Pinpoint the cell where the given text exists, returning its (x, y) midpoint coordinate. 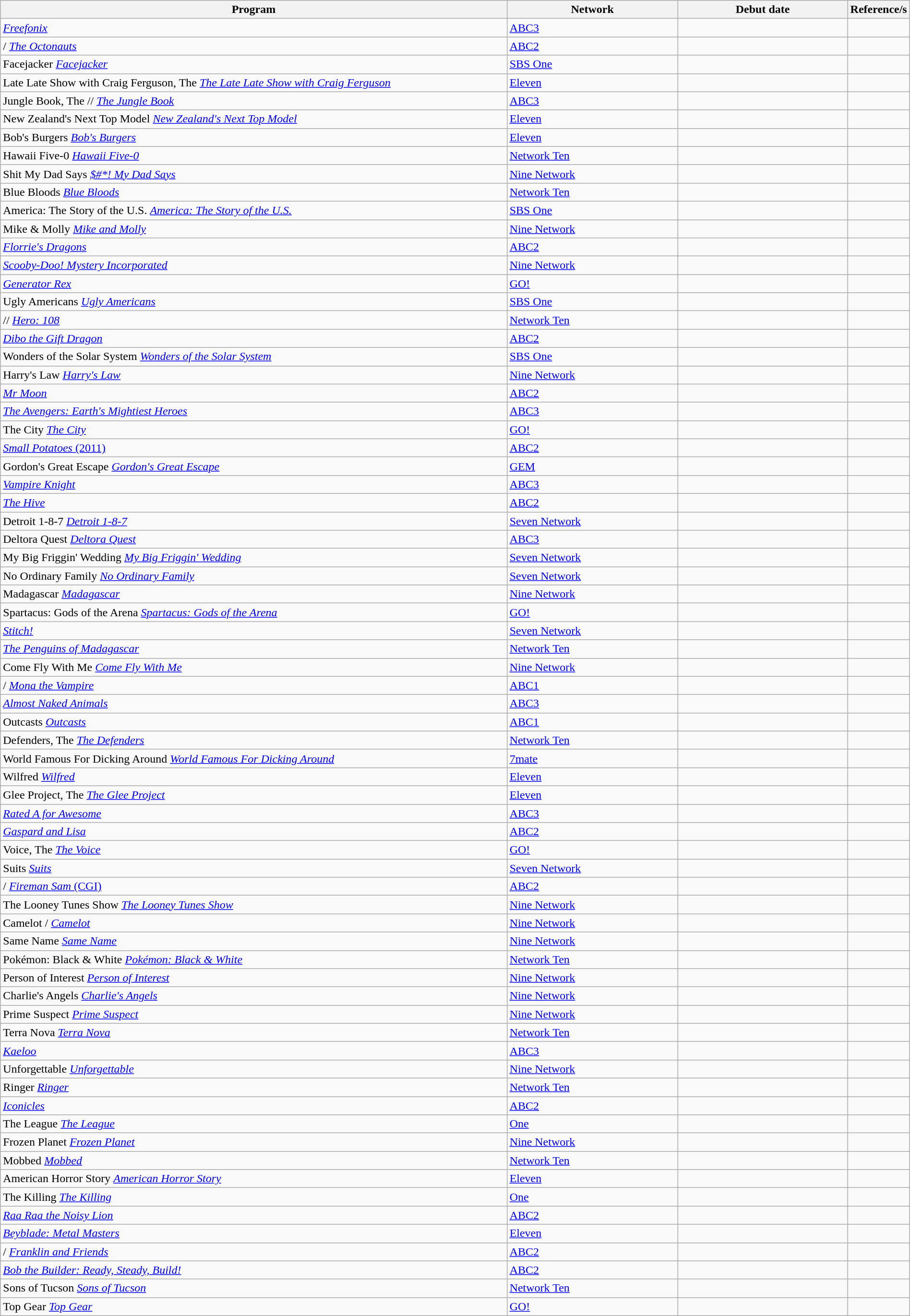
Unforgettable Unforgettable (253, 1069)
Bob's Burgers Bob's Burgers (253, 137)
World Famous For Dicking Around World Famous For Dicking Around (253, 758)
Outcasts Outcasts (253, 722)
The League The League (253, 1124)
Blue Bloods Blue Bloods (253, 192)
No Ordinary Family No Ordinary Family (253, 576)
Camelot / Camelot (253, 923)
/ Fireman Sam (CGI) (253, 886)
New Zealand's Next Top Model New Zealand's Next Top Model (253, 119)
The City The City (253, 430)
Deltora Quest Deltora Quest (253, 539)
Charlie's Angels Charlie's Angels (253, 996)
Come Fly With Me Come Fly With Me (253, 667)
Ringer Ringer (253, 1087)
Beyblade: Metal Masters (253, 1233)
Gordon's Great Escape Gordon's Great Escape (253, 466)
Shit My Dad Says $#*! My Dad Says (253, 174)
Hawaii Five-0 Hawaii Five-0 (253, 156)
Program (253, 10)
7mate (592, 758)
Harry's Law Harry's Law (253, 375)
Rated A for Awesome (253, 814)
Almost Naked Animals (253, 704)
Top Gear Top Gear (253, 1306)
Scooby-Doo! Mystery Incorporated (253, 265)
Suits Suits (253, 868)
The Killing The Killing (253, 1197)
Spartacus: Gods of the Arena Spartacus: Gods of the Arena (253, 612)
Debut date (763, 10)
The Penguins of Madagascar (253, 649)
America: The Story of the U.S. America: The Story of the U.S. (253, 210)
Bob the Builder: Ready, Steady, Build! (253, 1270)
Ugly Americans Ugly Americans (253, 302)
Network (592, 10)
Glee Project, The The Glee Project (253, 795)
Gaspard and Lisa (253, 832)
Mobbed Mobbed (253, 1160)
Late Late Show with Craig Ferguson, The The Late Late Show with Craig Ferguson (253, 83)
Iconicles (253, 1105)
Wilfred Wilfred (253, 777)
The Avengers: Earth's Mightiest Heroes (253, 411)
Same Name Same Name (253, 941)
/ Franklin and Friends (253, 1252)
Freefonix (253, 28)
Dibo the Gift Dragon (253, 338)
Defenders, The The Defenders (253, 740)
Terra Nova Terra Nova (253, 1032)
/ Mona the Vampire (253, 685)
Prime Suspect Prime Suspect (253, 1014)
Reference/s (878, 10)
Sons of Tucson Sons of Tucson (253, 1288)
Mr Moon (253, 393)
Detroit 1-8-7 Detroit 1-8-7 (253, 521)
Vampire Knight (253, 484)
// Hero: 108 (253, 320)
Facejacker Facejacker (253, 64)
Mike & Molly Mike and Molly (253, 229)
Person of Interest Person of Interest (253, 978)
Pokémon: Black & White Pokémon: Black & White (253, 959)
/ The Octonauts (253, 46)
Raa Raa the Noisy Lion (253, 1215)
The Hive (253, 502)
Florrie's Dragons (253, 247)
Stitch! (253, 631)
Madagascar Madagascar (253, 594)
Small Potatoes (2011) (253, 448)
Kaeloo (253, 1051)
Wonders of the Solar System Wonders of the Solar System (253, 357)
The Looney Tunes Show The Looney Tunes Show (253, 905)
Voice, The The Voice (253, 850)
Jungle Book, The // The Jungle Book (253, 101)
My Big Friggin' Wedding My Big Friggin' Wedding (253, 558)
GEM (592, 466)
Generator Rex (253, 284)
American Horror Story American Horror Story (253, 1179)
Frozen Planet Frozen Planet (253, 1142)
